For the text-containing cell, return its midpoint in [x, y] coordinate format. 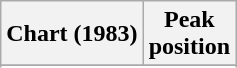
Chart (1983) [72, 34]
Peakposition [189, 34]
